Return [X, Y] of the center of cell containing provided text 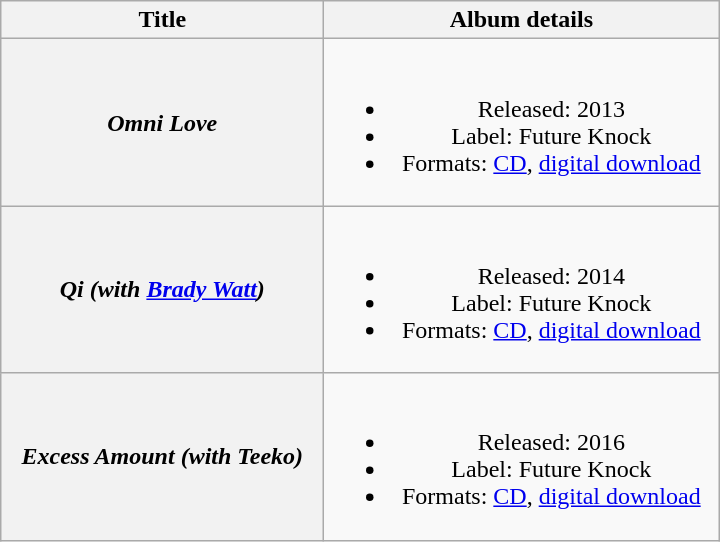
Title [162, 20]
Qi (with Brady Watt) [162, 290]
Omni Love [162, 122]
Excess Amount (with Teeko) [162, 456]
Released: 2013Label: Future KnockFormats: CD, digital download [522, 122]
Released: 2016Label: Future KnockFormats: CD, digital download [522, 456]
Album details [522, 20]
Released: 2014Label: Future KnockFormats: CD, digital download [522, 290]
